Extract the [x, y] coordinate from the center of the cell holding the provided text.  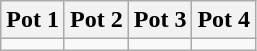
Pot 1 [33, 20]
Pot 2 [96, 20]
Pot 4 [224, 20]
Pot 3 [160, 20]
